For the text-containing cell, return its midpoint in (x, y) coordinate format. 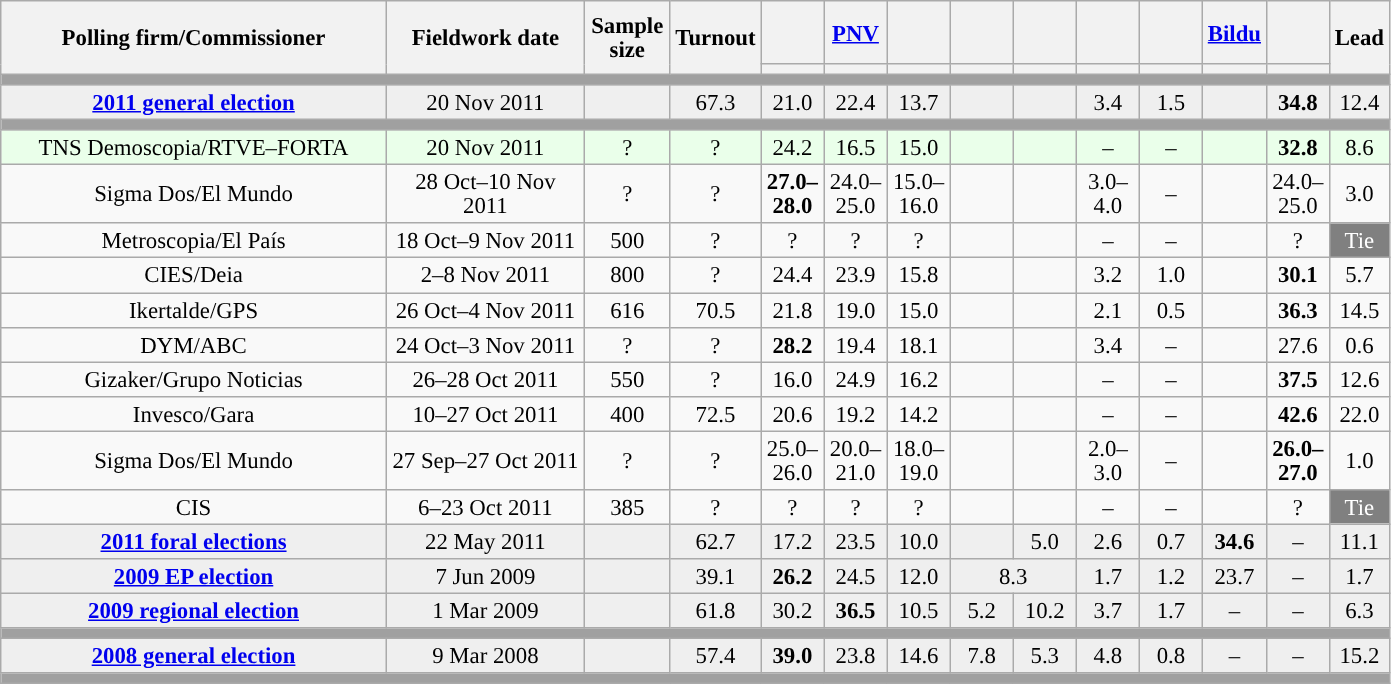
12.0 (918, 576)
3.0 (1359, 194)
6–23 Oct 2011 (485, 508)
Turnout (716, 38)
10.5 (918, 610)
36.3 (1298, 310)
39.0 (792, 656)
CIES/Deia (194, 276)
5.0 (1044, 542)
28 Oct–10 Nov 2011 (485, 194)
DYM/ABC (194, 344)
8.3 (1013, 576)
PNV (856, 32)
18.0–19.0 (918, 460)
2011 foral elections (194, 542)
CIS (194, 508)
21.8 (792, 310)
2.1 (1108, 310)
23.5 (856, 542)
Gizaker/Grupo Noticias (194, 380)
5.7 (1359, 276)
37.5 (1298, 380)
70.5 (716, 310)
616 (627, 310)
62.7 (716, 542)
5.2 (982, 610)
18 Oct–9 Nov 2011 (485, 242)
27 Sep–27 Oct 2011 (485, 460)
550 (627, 380)
Sample size (627, 38)
61.8 (716, 610)
14.6 (918, 656)
7.8 (982, 656)
17.2 (792, 542)
34.8 (1298, 102)
14.2 (918, 414)
6.3 (1359, 610)
28.2 (792, 344)
16.2 (918, 380)
36.5 (856, 610)
11.1 (1359, 542)
2009 regional election (194, 610)
800 (627, 276)
2008 general election (194, 656)
1.5 (1170, 102)
5.3 (1044, 656)
24.5 (856, 576)
23.8 (856, 656)
26.2 (792, 576)
26.0–27.0 (1298, 460)
10.0 (918, 542)
0.5 (1170, 310)
2009 EP election (194, 576)
Fieldwork date (485, 38)
3.7 (1108, 610)
2011 general election (194, 102)
19.2 (856, 414)
2–8 Nov 2011 (485, 276)
30.2 (792, 610)
19.4 (856, 344)
57.4 (716, 656)
25.0–26.0 (792, 460)
14.5 (1359, 310)
Lead (1359, 38)
1.2 (1170, 576)
22.4 (856, 102)
385 (627, 508)
42.6 (1298, 414)
24 Oct–3 Nov 2011 (485, 344)
72.5 (716, 414)
20.0–21.0 (856, 460)
19.0 (856, 310)
16.0 (792, 380)
10.2 (1044, 610)
21.0 (792, 102)
1 Mar 2009 (485, 610)
27.0–28.0 (792, 194)
26–28 Oct 2011 (485, 380)
32.8 (1298, 148)
20.6 (792, 414)
Polling firm/Commissioner (194, 38)
3.2 (1108, 276)
0.6 (1359, 344)
4.8 (1108, 656)
34.6 (1234, 542)
2.0–3.0 (1108, 460)
18.1 (918, 344)
2.6 (1108, 542)
30.1 (1298, 276)
9 Mar 2008 (485, 656)
16.5 (856, 148)
26 Oct–4 Nov 2011 (485, 310)
8.6 (1359, 148)
15.8 (918, 276)
TNS Demoscopia/RTVE–FORTA (194, 148)
400 (627, 414)
Bildu (1234, 32)
3.0–4.0 (1108, 194)
67.3 (716, 102)
13.7 (918, 102)
15.0–16.0 (918, 194)
0.8 (1170, 656)
24.4 (792, 276)
Metroscopia/El País (194, 242)
22.0 (1359, 414)
39.1 (716, 576)
15.2 (1359, 656)
12.6 (1359, 380)
22 May 2011 (485, 542)
Ikertalde/GPS (194, 310)
500 (627, 242)
7 Jun 2009 (485, 576)
24.9 (856, 380)
12.4 (1359, 102)
Invesco/Gara (194, 414)
24.2 (792, 148)
23.7 (1234, 576)
27.6 (1298, 344)
10–27 Oct 2011 (485, 414)
0.7 (1170, 542)
23.9 (856, 276)
